Pinpoint the cell where the given text exists, returning its [X, Y] midpoint coordinate. 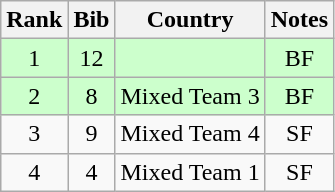
12 [92, 58]
Mixed Team 1 [190, 172]
9 [92, 134]
Mixed Team 4 [190, 134]
3 [34, 134]
Mixed Team 3 [190, 96]
Rank [34, 20]
1 [34, 58]
Notes [299, 20]
2 [34, 96]
8 [92, 96]
Country [190, 20]
Bib [92, 20]
